Identify which cell holds the provided text, then report its (X, Y) central coordinate. 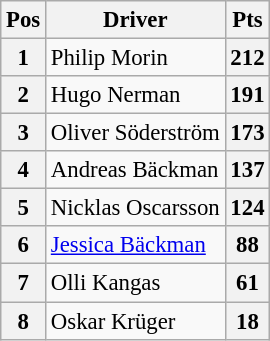
1 (24, 58)
212 (248, 58)
Oliver Söderström (136, 133)
173 (248, 133)
7 (24, 283)
4 (24, 170)
5 (24, 208)
Philip Morin (136, 58)
8 (24, 321)
2 (24, 95)
61 (248, 283)
3 (24, 133)
Driver (136, 20)
Hugo Nerman (136, 95)
18 (248, 321)
Jessica Bäckman (136, 245)
137 (248, 170)
124 (248, 208)
191 (248, 95)
Nicklas Oscarsson (136, 208)
6 (24, 245)
Oskar Krüger (136, 321)
Pts (248, 20)
Olli Kangas (136, 283)
Andreas Bäckman (136, 170)
Pos (24, 20)
88 (248, 245)
